Capture the cell that displays the provided text and extract its (X, Y) central coordinate. 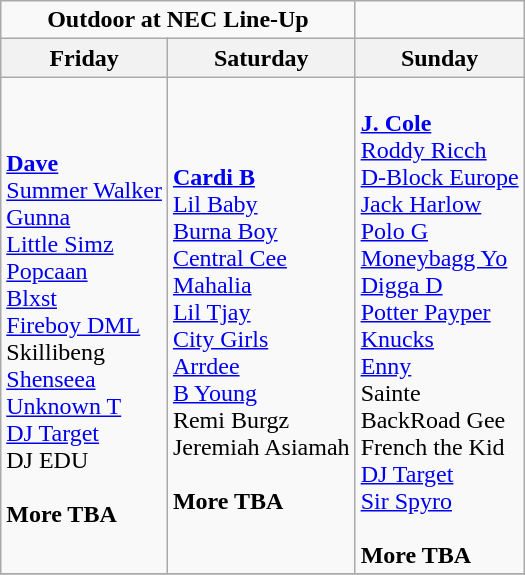
Outdoor at NEC Line-Up (178, 20)
Saturday (261, 58)
Sunday (440, 58)
Friday (84, 58)
Cardi B Lil Baby Burna Boy Central Cee Mahalia Lil Tjay City Girls Arrdee B Young Remi Burgz Jeremiah Asiamah More TBA (261, 326)
Dave Summer Walker Gunna Little Simz Popcaan Blxst Fireboy DML Skillibeng Shenseea Unknown T DJ Target DJ EDU More TBA (84, 326)
